Extract the (X, Y) coordinate from the center of the cell holding the provided text.  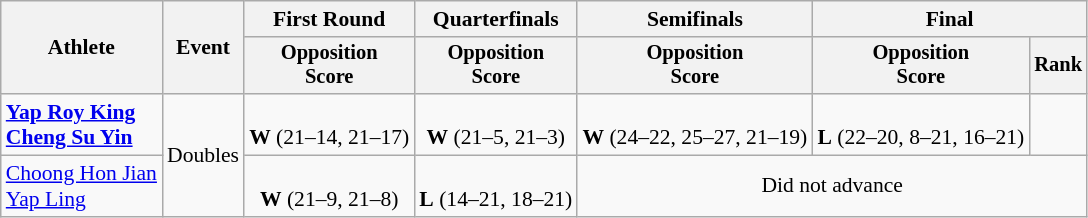
Quarterfinals (496, 19)
L (14–21, 18–21) (496, 186)
W (21–9, 21–8) (329, 186)
First Round (329, 19)
Semifinals (694, 19)
W (21–14, 21–17) (329, 124)
L (22–20, 8–21, 16–21) (920, 124)
W (21–5, 21–3) (496, 124)
Choong Hon JianYap Ling (82, 186)
Doubles (203, 155)
Event (203, 48)
Rank (1058, 66)
Final (950, 19)
W (24–22, 25–27, 21–19) (694, 124)
Did not advance (832, 186)
Yap Roy KingCheng Su Yin (82, 124)
Athlete (82, 48)
